From the cell containing the given text, extract its center point as [x, y] coordinate. 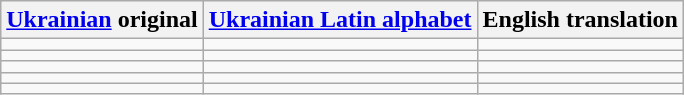
Ukrainian Latin alphabet [340, 20]
Ukrainian original [102, 20]
English translation [580, 20]
